Pinpoint the cell where the given text exists, returning its [X, Y] midpoint coordinate. 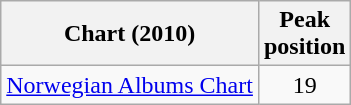
Norwegian Albums Chart [130, 85]
Chart (2010) [130, 34]
Peakposition [304, 34]
19 [304, 85]
